Provide the [X, Y] coordinate of the cell's center where the given text is located.  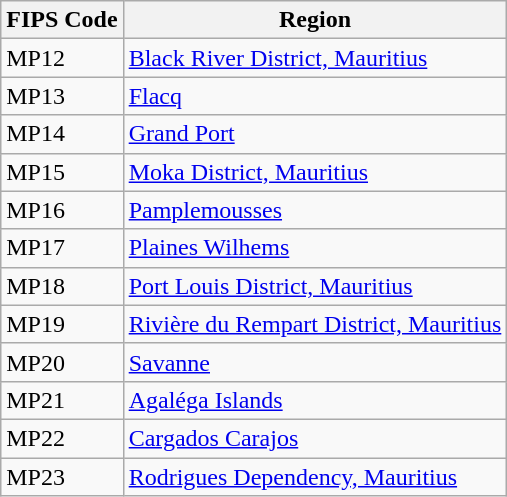
Savanne [315, 362]
MP16 [62, 210]
Rodrigues Dependency, Mauritius [315, 477]
Rivière du Rempart District, Mauritius [315, 324]
MP17 [62, 248]
Flacq [315, 96]
Port Louis District, Mauritius [315, 286]
Pamplemousses [315, 210]
MP18 [62, 286]
MP19 [62, 324]
MP20 [62, 362]
Cargados Carajos [315, 438]
Black River District, Mauritius [315, 58]
MP21 [62, 400]
Plaines Wilhems [315, 248]
MP23 [62, 477]
MP13 [62, 96]
Grand Port [315, 134]
MP22 [62, 438]
Moka District, Mauritius [315, 172]
Region [315, 20]
MP12 [62, 58]
Agaléga Islands [315, 400]
MP14 [62, 134]
FIPS Code [62, 20]
MP15 [62, 172]
